Search for the cell housing the specified text and yield its [x, y] center coordinate. 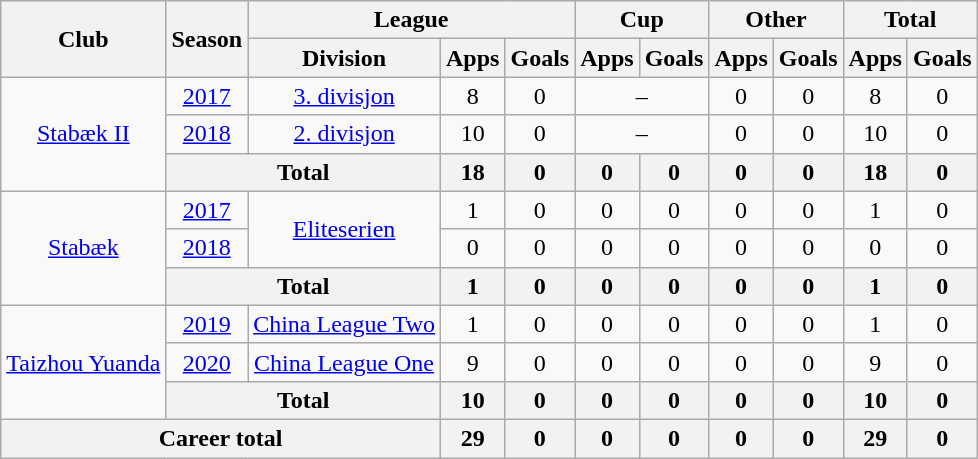
3. divisjon [344, 96]
Cup [642, 20]
2. divisjon [344, 134]
Stabæk II [84, 134]
Season [207, 39]
Eliteserien [344, 229]
China League Two [344, 324]
Division [344, 58]
Career total [221, 438]
Club [84, 39]
2019 [207, 324]
Stabæk [84, 248]
Other [776, 20]
China League One [344, 362]
League [412, 20]
Taizhou Yuanda [84, 362]
2020 [207, 362]
